Find where the given text appears and provide that cell's center as [X, Y] coordinate. 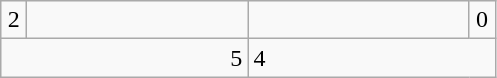
4 [372, 58]
5 [124, 58]
0 [482, 20]
2 [14, 20]
